Output the [x, y] coordinate of the center of the cell containing the given text.  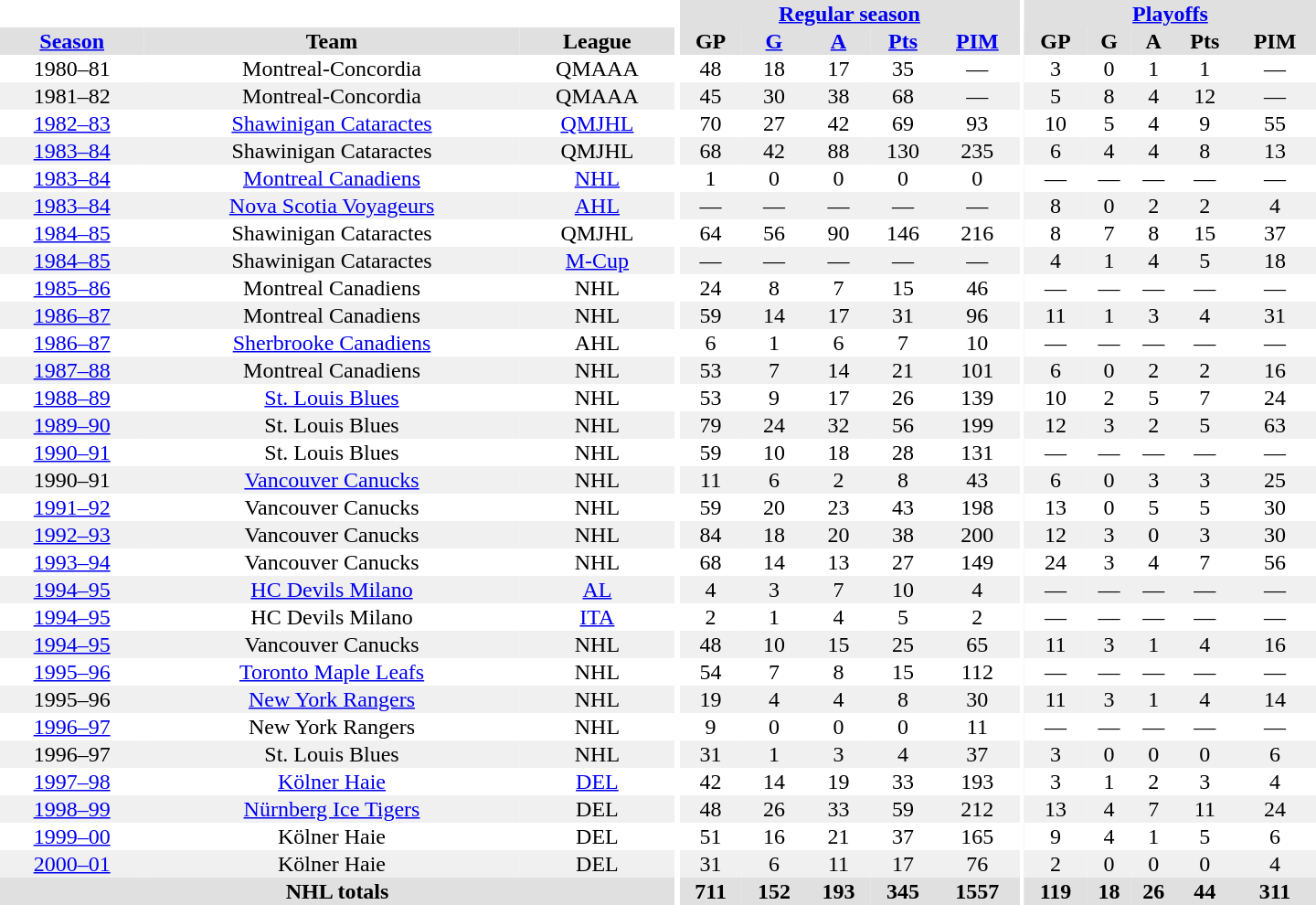
84 [711, 535]
League [598, 41]
212 [977, 809]
311 [1275, 891]
96 [977, 315]
119 [1056, 891]
1557 [977, 891]
1982–83 [71, 123]
AL [598, 590]
345 [903, 891]
152 [775, 891]
1992–93 [71, 535]
112 [977, 672]
32 [839, 425]
130 [903, 151]
64 [711, 233]
149 [977, 562]
235 [977, 151]
Nova Scotia Voyageurs [331, 206]
88 [839, 151]
90 [839, 233]
NHL totals [337, 891]
2000–01 [71, 864]
76 [977, 864]
139 [977, 398]
Season [71, 41]
1980–81 [71, 69]
55 [1275, 123]
46 [977, 288]
165 [977, 836]
Team [331, 41]
93 [977, 123]
44 [1205, 891]
131 [977, 452]
28 [903, 452]
1987–88 [71, 370]
101 [977, 370]
146 [903, 233]
1989–90 [71, 425]
1993–94 [71, 562]
Toronto Maple Leafs [331, 672]
Playoffs [1170, 14]
1997–98 [71, 782]
1998–99 [71, 809]
Regular season [850, 14]
ITA [598, 617]
216 [977, 233]
45 [711, 96]
198 [977, 507]
1991–92 [71, 507]
1999–00 [71, 836]
1988–89 [71, 398]
1985–86 [71, 288]
65 [977, 644]
M-Cup [598, 261]
200 [977, 535]
35 [903, 69]
23 [839, 507]
51 [711, 836]
63 [1275, 425]
199 [977, 425]
70 [711, 123]
Nürnberg Ice Tigers [331, 809]
711 [711, 891]
1981–82 [71, 96]
54 [711, 672]
Sherbrooke Canadiens [331, 343]
69 [903, 123]
79 [711, 425]
